Find where the given text appears and provide that cell's center as (X, Y) coordinate. 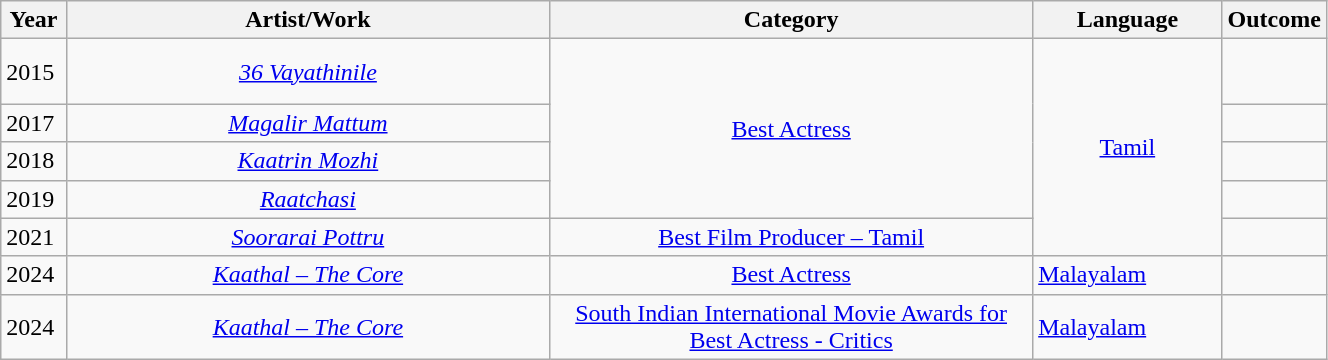
2015 (34, 72)
Soorarai Pottru (308, 237)
Outcome (1274, 20)
Best Film Producer – Tamil (792, 237)
Magalir Mattum (308, 123)
2017 (34, 123)
2021 (34, 237)
Raatchasi (308, 199)
2019 (34, 199)
Category (792, 20)
36 Vayathinile (308, 72)
Artist/Work (308, 20)
Year (34, 20)
South Indian International Movie Awards for Best Actress - Critics (792, 326)
Kaatrin Mozhi (308, 161)
Language (1128, 20)
2018 (34, 161)
Tamil (1128, 148)
